Locate the cell with the specified text and output its (X, Y) center coordinate. 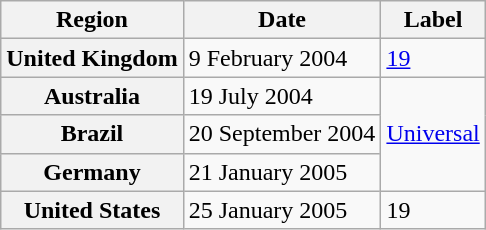
Region (92, 20)
Brazil (92, 134)
United Kingdom (92, 58)
Australia (92, 96)
United States (92, 210)
25 January 2005 (282, 210)
Date (282, 20)
Universal (433, 134)
Label (433, 20)
Germany (92, 172)
21 January 2005 (282, 172)
9 February 2004 (282, 58)
19 July 2004 (282, 96)
20 September 2004 (282, 134)
